Scan for the cell matching the given text and deliver its [X, Y] coordinate at center. 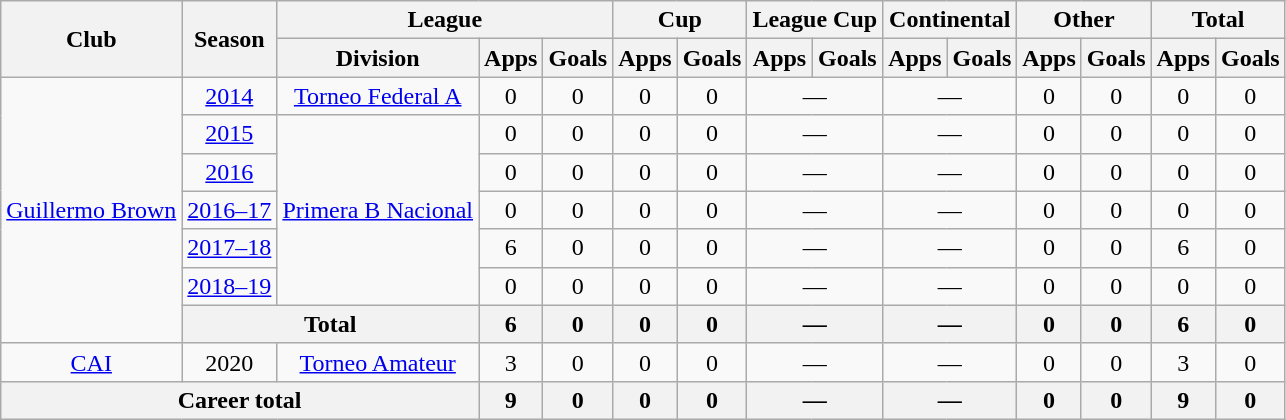
2016 [230, 172]
Continental [950, 20]
Other [1084, 20]
Club [92, 39]
Torneo Federal A [378, 96]
League Cup [815, 20]
CAI [92, 362]
Cup [680, 20]
2014 [230, 96]
Guillermo Brown [92, 210]
2020 [230, 362]
Torneo Amateur [378, 362]
Division [378, 58]
League [445, 20]
2015 [230, 134]
2017–18 [230, 248]
Career total [240, 400]
Primera B Nacional [378, 210]
Season [230, 39]
2016–17 [230, 210]
2018–19 [230, 286]
